Find where the given text appears and provide that cell's center as (X, Y) coordinate. 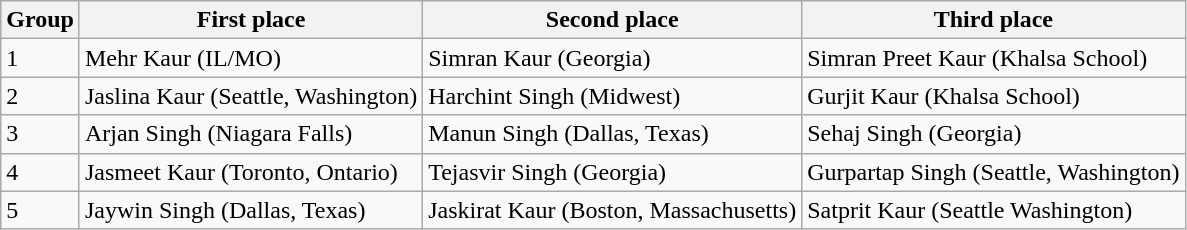
Sehaj Singh (Georgia) (994, 134)
Jaywin Singh (Dallas, Texas) (250, 210)
Gurpartap Singh (Seattle, Washington) (994, 172)
Arjan Singh (Niagara Falls) (250, 134)
Group (40, 20)
Jaslina Kaur (Seattle, Washington) (250, 96)
First place (250, 20)
Mehr Kaur (IL/MO) (250, 58)
1 (40, 58)
Manun Singh (Dallas, Texas) (612, 134)
4 (40, 172)
Third place (994, 20)
Jaskirat Kaur (Boston, Massachusetts) (612, 210)
Second place (612, 20)
Simran Preet Kaur (Khalsa School) (994, 58)
Satprit Kaur (Seattle Washington) (994, 210)
Jasmeet Kaur (Toronto, Ontario) (250, 172)
5 (40, 210)
Simran Kaur (Georgia) (612, 58)
3 (40, 134)
Tejasvir Singh (Georgia) (612, 172)
Harchint Singh (Midwest) (612, 96)
2 (40, 96)
Gurjit Kaur (Khalsa School) (994, 96)
